For the text-containing cell, return its midpoint in (x, y) coordinate format. 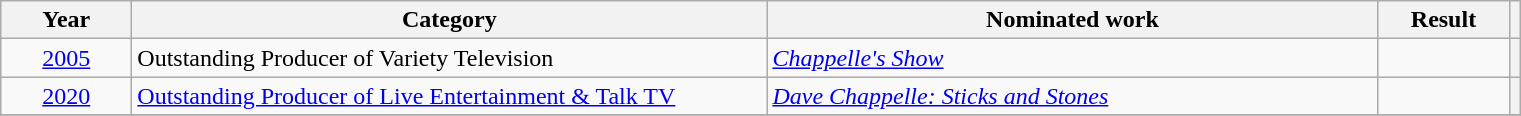
Result (1444, 20)
Category (450, 20)
2020 (66, 96)
Chappelle's Show (1072, 58)
Outstanding Producer of Variety Television (450, 58)
Outstanding Producer of Live Entertainment & Talk TV (450, 96)
Year (66, 20)
Dave Chappelle: Sticks and Stones (1072, 96)
2005 (66, 58)
Nominated work (1072, 20)
